Capture the cell that displays the provided text and extract its (X, Y) central coordinate. 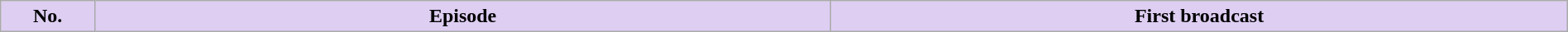
No. (48, 16)
Episode (462, 16)
First broadcast (1199, 16)
